Pinpoint the cell where the given text exists, returning its [x, y] midpoint coordinate. 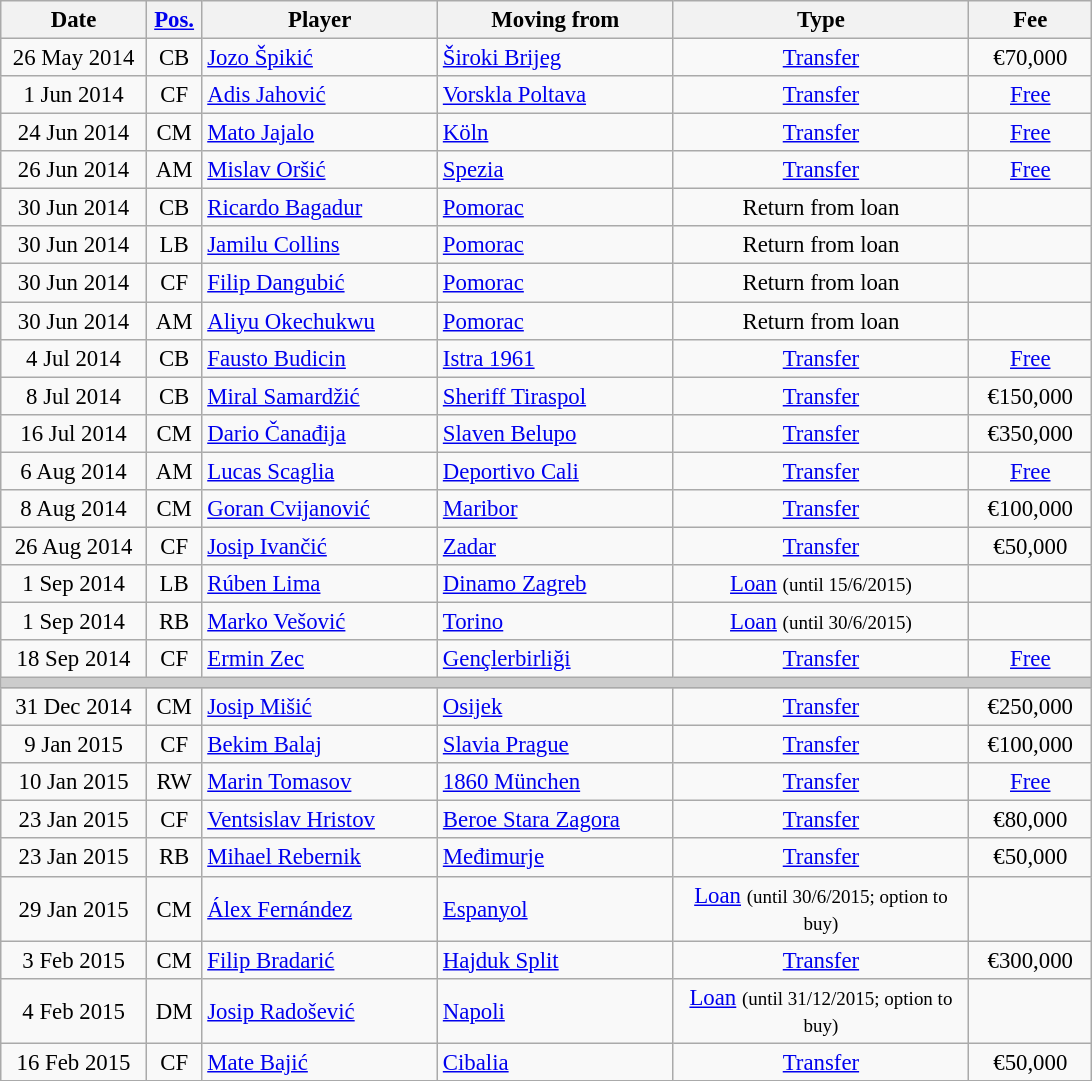
18 Sep 2014 [74, 659]
Loan (until 30/6/2015; option to buy) [821, 908]
Lucas Scaglia [320, 471]
Espanyol [556, 908]
Napoli [556, 1010]
Torino [556, 621]
10 Jan 2015 [74, 782]
Deportivo Cali [556, 471]
Loan (until 30/6/2015) [821, 621]
Jamilu Collins [320, 245]
Ermin Zec [320, 659]
Maribor [556, 509]
Type [821, 20]
Cibalia [556, 1062]
26 Aug 2014 [74, 546]
€250,000 [1030, 707]
Istra 1961 [556, 358]
1860 München [556, 782]
3 Feb 2015 [74, 960]
Vorskla Poltava [556, 95]
Mislav Oršić [320, 170]
Aliyu Okechukwu [320, 321]
€70,000 [1030, 58]
4 Jul 2014 [74, 358]
8 Jul 2014 [74, 396]
24 Jun 2014 [74, 133]
Josip Radošević [320, 1010]
Mato Jajalo [320, 133]
Ventsislav Hristov [320, 820]
Moving from [556, 20]
€80,000 [1030, 820]
Álex Fernández [320, 908]
Mihael Rebernik [320, 858]
Slaven Belupo [556, 433]
Zadar [556, 546]
29 Jan 2015 [74, 908]
9 Jan 2015 [74, 745]
26 May 2014 [74, 58]
Jozo Špikić [320, 58]
Miral Samardžić [320, 396]
€350,000 [1030, 433]
Rúben Lima [320, 584]
€300,000 [1030, 960]
Filip Bradarić [320, 960]
Dario Čanađija [320, 433]
DM [174, 1010]
6 Aug 2014 [74, 471]
Filip Dangubić [320, 283]
Adis Jahović [320, 95]
Ricardo Bagadur [320, 208]
Osijek [556, 707]
31 Dec 2014 [74, 707]
26 Jun 2014 [74, 170]
Gençlerbirliği [556, 659]
Player [320, 20]
Josip Ivančić [320, 546]
1 Jun 2014 [74, 95]
Međimurje [556, 858]
Marin Tomasov [320, 782]
Marko Vešović [320, 621]
Široki Brijeg [556, 58]
Pos. [174, 20]
Josip Mišić [320, 707]
Loan (until 15/6/2015) [821, 584]
Beroe Stara Zagora [556, 820]
Mate Bajić [320, 1062]
RW [174, 782]
Loan (until 31/12/2015; option to buy) [821, 1010]
Slavia Prague [556, 745]
Bekim Balaj [320, 745]
8 Aug 2014 [74, 509]
Fausto Budicin [320, 358]
Hajduk Split [556, 960]
Sheriff Tiraspol [556, 396]
Köln [556, 133]
16 Jul 2014 [74, 433]
Goran Cvijanović [320, 509]
Spezia [556, 170]
€150,000 [1030, 396]
4 Feb 2015 [74, 1010]
Dinamo Zagreb [556, 584]
16 Feb 2015 [74, 1062]
Fee [1030, 20]
Date [74, 20]
